Return the [X, Y] coordinate for the center point of the cell that contains the specified text.  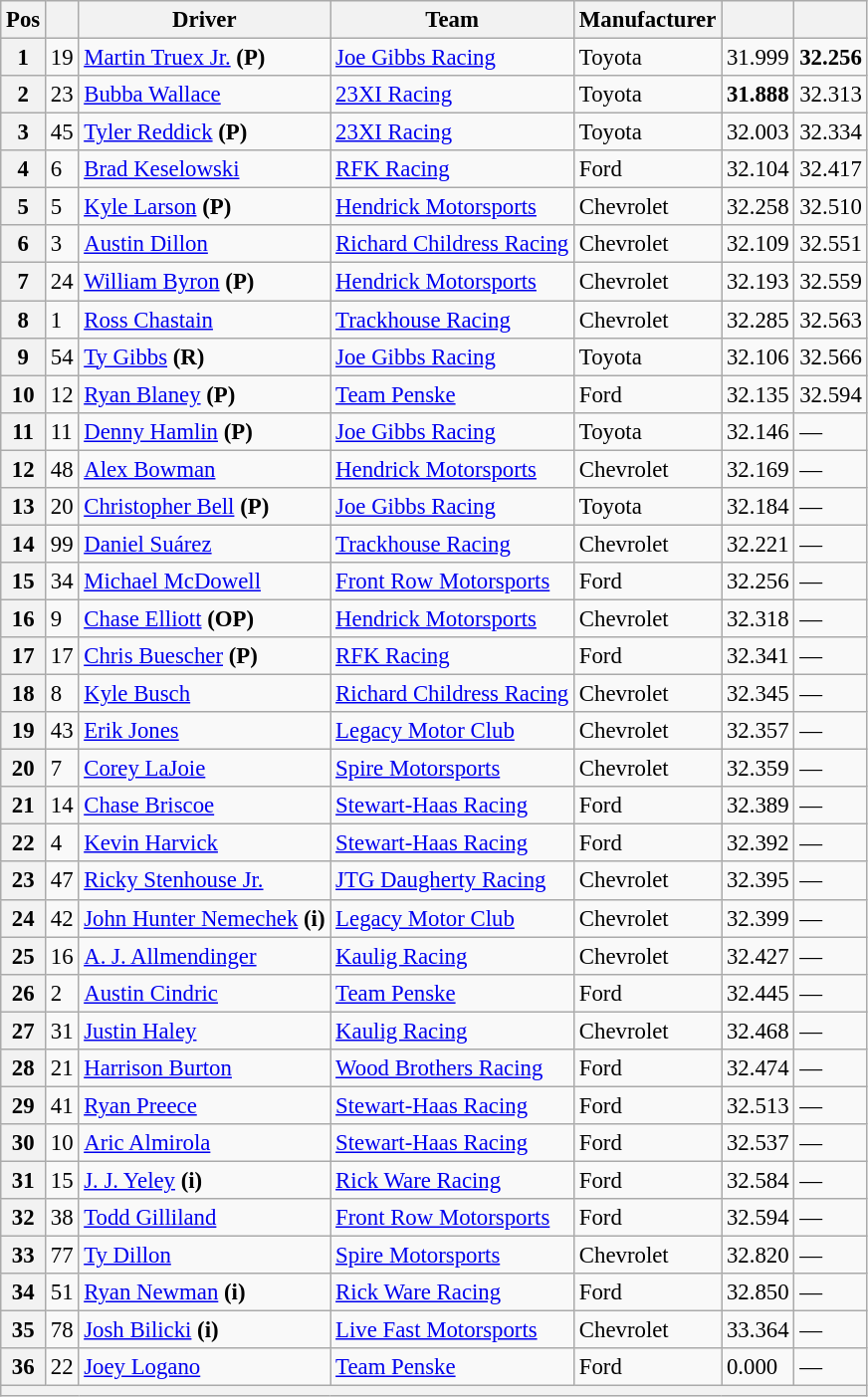
32.551 [830, 244]
Brad Keselowski [205, 169]
Martin Truex Jr. (P) [205, 58]
32.417 [830, 169]
33 [24, 1256]
Daniel Suárez [205, 544]
32.399 [759, 918]
35 [24, 1330]
51 [62, 1292]
32.537 [759, 1143]
32.221 [759, 544]
JTG Daugherty Racing [452, 881]
Team [452, 20]
Ryan Newman (i) [205, 1292]
32.285 [759, 320]
Manufacturer [648, 20]
27 [24, 1031]
32.318 [759, 618]
Michael McDowell [205, 582]
30 [24, 1143]
Alex Bowman [205, 469]
32.510 [830, 207]
32.850 [759, 1292]
Ryan Blaney (P) [205, 394]
36 [24, 1367]
Wood Brothers Racing [452, 1068]
38 [62, 1218]
William Byron (P) [205, 282]
32.392 [759, 843]
Todd Gilliland [205, 1218]
32.566 [830, 356]
32.395 [759, 881]
32.474 [759, 1068]
Harrison Burton [205, 1068]
32.193 [759, 282]
33.364 [759, 1330]
Corey LaJoie [205, 769]
32.513 [759, 1105]
John Hunter Nemechek (i) [205, 918]
78 [62, 1330]
J. J. Yeley (i) [205, 1180]
Justin Haley [205, 1031]
0.000 [759, 1367]
32.468 [759, 1031]
Kevin Harvick [205, 843]
32.313 [830, 95]
32.104 [759, 169]
Kyle Busch [205, 694]
32.359 [759, 769]
Ty Gibbs (R) [205, 356]
54 [62, 356]
32.258 [759, 207]
42 [62, 918]
Pos [24, 20]
47 [62, 881]
Christopher Bell (P) [205, 507]
Austin Cindric [205, 993]
32 [24, 1218]
Chase Briscoe [205, 806]
A. J. Allmendinger [205, 956]
32.003 [759, 132]
77 [62, 1256]
Live Fast Motorsports [452, 1330]
32.135 [759, 394]
Tyler Reddick (P) [205, 132]
32.109 [759, 244]
Ty Dillon [205, 1256]
25 [24, 956]
43 [62, 731]
32.106 [759, 356]
32.445 [759, 993]
32.820 [759, 1256]
Ryan Preece [205, 1105]
32.146 [759, 431]
29 [24, 1105]
26 [24, 993]
Aric Almirola [205, 1143]
32.427 [759, 956]
48 [62, 469]
32.184 [759, 507]
31.999 [759, 58]
32.584 [759, 1180]
13 [24, 507]
41 [62, 1105]
Austin Dillon [205, 244]
31.888 [759, 95]
32.169 [759, 469]
Denny Hamlin (P) [205, 431]
Chris Buescher (P) [205, 656]
28 [24, 1068]
32.345 [759, 694]
Ricky Stenhouse Jr. [205, 881]
Bubba Wallace [205, 95]
32.334 [830, 132]
18 [24, 694]
32.357 [759, 731]
45 [62, 132]
Kyle Larson (P) [205, 207]
32.559 [830, 282]
32.341 [759, 656]
Joey Logano [205, 1367]
32.389 [759, 806]
99 [62, 544]
Driver [205, 20]
Ross Chastain [205, 320]
32.563 [830, 320]
Josh Bilicki (i) [205, 1330]
Erik Jones [205, 731]
Chase Elliott (OP) [205, 618]
